Search for the cell housing the specified text and yield its [X, Y] center coordinate. 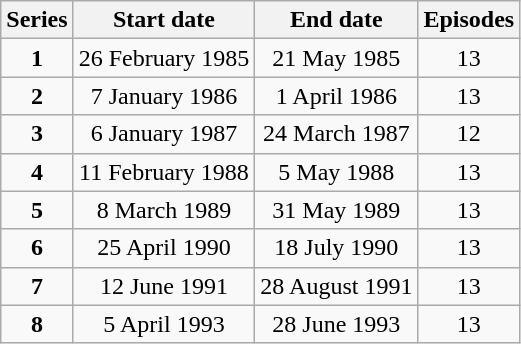
End date [336, 20]
4 [37, 172]
31 May 1989 [336, 210]
28 June 1993 [336, 324]
Series [37, 20]
5 May 1988 [336, 172]
1 [37, 58]
8 [37, 324]
5 [37, 210]
26 February 1985 [164, 58]
11 February 1988 [164, 172]
12 [469, 134]
7 [37, 286]
24 March 1987 [336, 134]
8 March 1989 [164, 210]
3 [37, 134]
2 [37, 96]
6 January 1987 [164, 134]
5 April 1993 [164, 324]
7 January 1986 [164, 96]
Start date [164, 20]
28 August 1991 [336, 286]
18 July 1990 [336, 248]
25 April 1990 [164, 248]
6 [37, 248]
21 May 1985 [336, 58]
12 June 1991 [164, 286]
1 April 1986 [336, 96]
Episodes [469, 20]
